Pinpoint the cell where the given text exists, returning its (X, Y) midpoint coordinate. 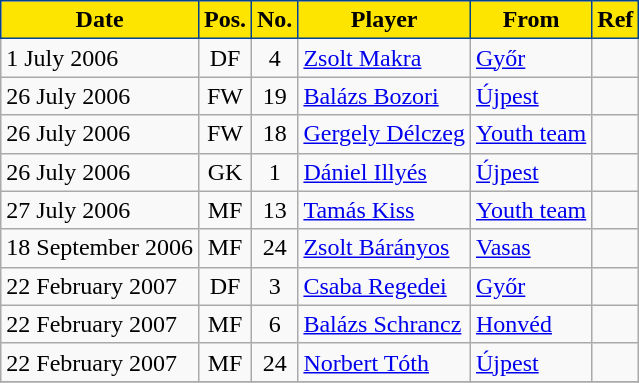
3 (275, 286)
18 September 2006 (100, 248)
Csaba Regedei (384, 286)
Pos. (224, 20)
6 (275, 324)
Balázs Schrancz (384, 324)
Honvéd (530, 324)
13 (275, 210)
Ref (616, 20)
Date (100, 20)
No. (275, 20)
27 July 2006 (100, 210)
4 (275, 58)
Balázs Bozori (384, 96)
Tamás Kiss (384, 210)
GK (224, 172)
1 (275, 172)
Zsolt Makra (384, 58)
Player (384, 20)
Norbert Tóth (384, 362)
Vasas (530, 248)
Dániel Illyés (384, 172)
From (530, 20)
1 July 2006 (100, 58)
19 (275, 96)
Zsolt Bárányos (384, 248)
Gergely Délczeg (384, 134)
18 (275, 134)
